Locate the cell with the specified text and output its (x, y) center coordinate. 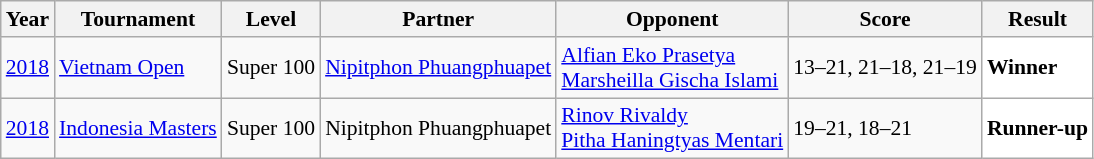
Level (271, 19)
Year (28, 19)
Alfian Eko Prasetya Marsheilla Gischa Islami (672, 68)
Opponent (672, 19)
Vietnam Open (138, 68)
13–21, 21–18, 21–19 (885, 68)
Tournament (138, 19)
Result (1038, 19)
Winner (1038, 68)
Partner (438, 19)
Rinov Rivaldy Pitha Haningtyas Mentari (672, 128)
Runner-up (1038, 128)
19–21, 18–21 (885, 128)
Indonesia Masters (138, 128)
Score (885, 19)
